For the text-containing cell, return its midpoint in (x, y) coordinate format. 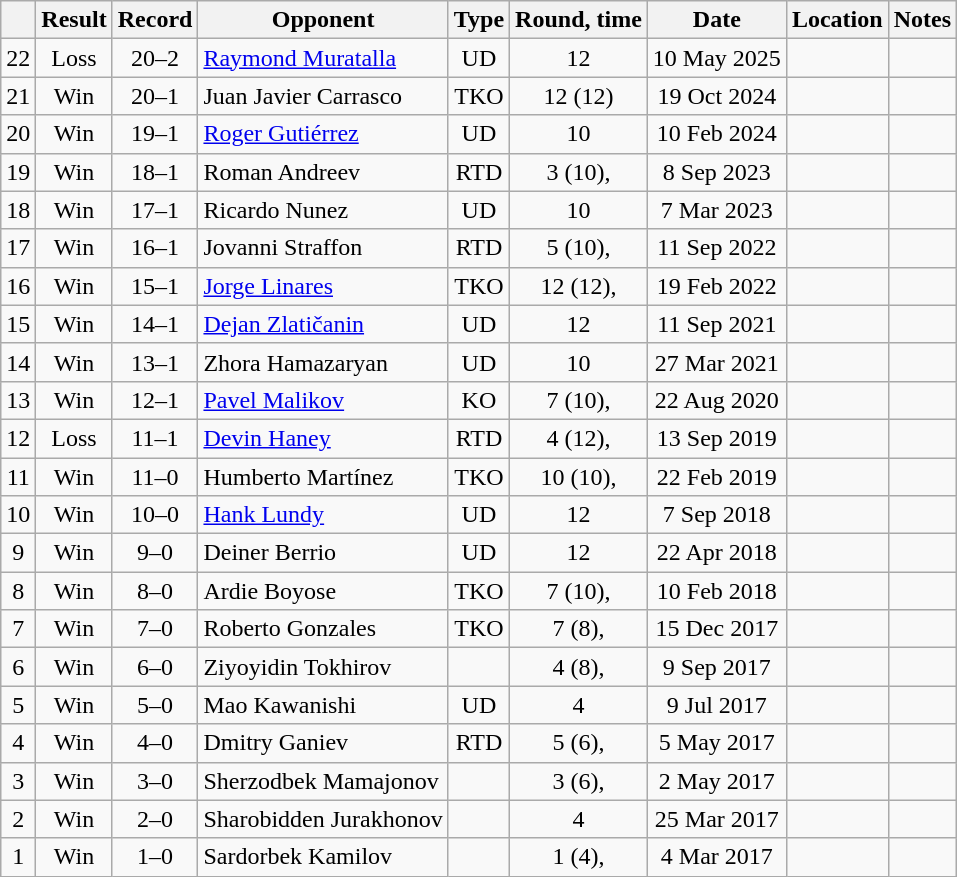
5–0 (155, 705)
Notes (922, 20)
Roberto Gonzales (323, 629)
20 (18, 134)
1 (18, 857)
19–1 (155, 134)
Roger Gutiérrez (323, 134)
11 Sep 2021 (716, 324)
Hank Lundy (323, 515)
7 Mar 2023 (716, 210)
22 Apr 2018 (716, 553)
Dmitry Ganiev (323, 743)
5 (6), (579, 743)
Ardie Boyose (323, 591)
Opponent (323, 20)
Sardorbek Kamilov (323, 857)
12–1 (155, 400)
5 (18, 705)
16–1 (155, 248)
Location (837, 20)
18–1 (155, 172)
Raymond Muratalla (323, 58)
11 (18, 477)
3 (10), (579, 172)
1–0 (155, 857)
10–0 (155, 515)
Devin Haney (323, 438)
Type (478, 20)
15 (18, 324)
9 Jul 2017 (716, 705)
22 (18, 58)
19 Oct 2024 (716, 96)
8 Sep 2023 (716, 172)
11–0 (155, 477)
Humberto Martínez (323, 477)
14 (18, 362)
11 Sep 2022 (716, 248)
Jovanni Straffon (323, 248)
7 (18, 629)
9–0 (155, 553)
Pavel Malikov (323, 400)
7–0 (155, 629)
6–0 (155, 667)
3 (6), (579, 781)
8–0 (155, 591)
13 Sep 2019 (716, 438)
Round, time (579, 20)
2 May 2017 (716, 781)
Ziyoyidin Tokhirov (323, 667)
27 Mar 2021 (716, 362)
17–1 (155, 210)
12 (12) (579, 96)
18 (18, 210)
4–0 (155, 743)
Record (155, 20)
Juan Javier Carrasco (323, 96)
Sherzodbek Mamajonov (323, 781)
15 Dec 2017 (716, 629)
3–0 (155, 781)
10 Feb 2018 (716, 591)
6 (18, 667)
Zhora Hamazaryan (323, 362)
Dejan Zlatičanin (323, 324)
4 (12), (579, 438)
Deiner Berrio (323, 553)
10 (10), (579, 477)
19 Feb 2022 (716, 286)
10 May 2025 (716, 58)
25 Mar 2017 (716, 819)
14–1 (155, 324)
11–1 (155, 438)
7 Sep 2018 (716, 515)
17 (18, 248)
4 Mar 2017 (716, 857)
22 Aug 2020 (716, 400)
9 (18, 553)
22 Feb 2019 (716, 477)
4 (8), (579, 667)
13 (18, 400)
20–2 (155, 58)
Date (716, 20)
9 Sep 2017 (716, 667)
Sharobidden Jurakhonov (323, 819)
3 (18, 781)
KO (478, 400)
Result (74, 20)
2–0 (155, 819)
2 (18, 819)
16 (18, 286)
1 (4), (579, 857)
10 Feb 2024 (716, 134)
19 (18, 172)
Mao Kawanishi (323, 705)
5 May 2017 (716, 743)
Roman Andreev (323, 172)
15–1 (155, 286)
21 (18, 96)
7 (8), (579, 629)
13–1 (155, 362)
Jorge Linares (323, 286)
12 (12), (579, 286)
5 (10), (579, 248)
Ricardo Nunez (323, 210)
20–1 (155, 96)
8 (18, 591)
